Return [x, y] of the center of cell containing provided text 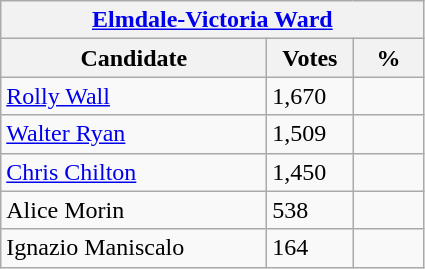
% [388, 58]
Votes [310, 58]
Ignazio Maniscalo [134, 248]
538 [310, 210]
Elmdale-Victoria Ward [212, 20]
1,450 [310, 172]
164 [310, 248]
1,670 [310, 96]
Walter Ryan [134, 134]
Rolly Wall [134, 96]
Chris Chilton [134, 172]
Candidate [134, 58]
1,509 [310, 134]
Alice Morin [134, 210]
